Detect which cell encompasses the target text, then output its (x, y) center coordinate. 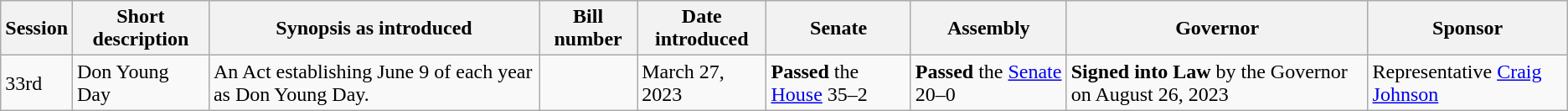
Representative Craig Johnson (1467, 82)
Bill number (588, 29)
Date introduced (702, 29)
March 27, 2023 (702, 82)
Governor (1217, 29)
Sponsor (1467, 29)
Senate (838, 29)
Passed the House 35–2 (838, 82)
33rd (37, 82)
An Act establishing June 9 of each year as Don Young Day. (374, 82)
Session (37, 29)
Don Young Day (141, 82)
Passed the Senate 20–0 (988, 82)
Short description (141, 29)
Synopsis as introduced (374, 29)
Signed into Law by the Governor on August 26, 2023 (1217, 82)
Assembly (988, 29)
